Detect which cell encompasses the target text, then output its [X, Y] center coordinate. 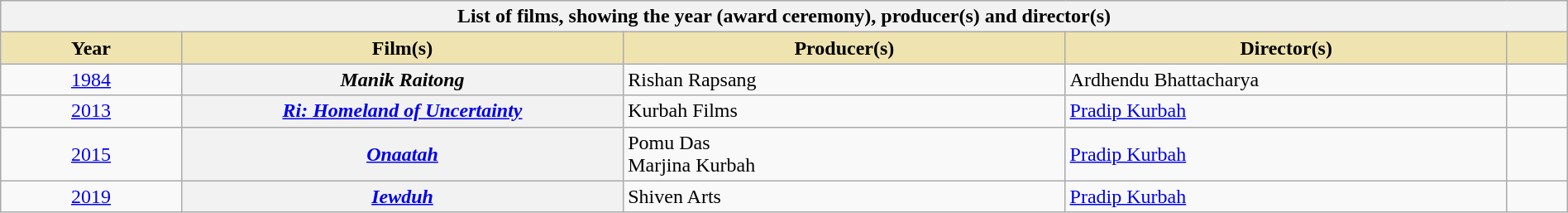
2015 [91, 154]
2019 [91, 196]
Shiven Arts [844, 196]
1984 [91, 80]
Kurbah Films [844, 111]
Director(s) [1286, 48]
Producer(s) [844, 48]
List of films, showing the year (award ceremony), producer(s) and director(s) [784, 17]
Pomu Das Marjina Kurbah [844, 154]
Film(s) [402, 48]
Iewduh [402, 196]
Rishan Rapsang [844, 80]
Year [91, 48]
Manik Raitong [402, 80]
Onaatah [402, 154]
Ri: Homeland of Uncertainty [402, 111]
2013 [91, 111]
Ardhendu Bhattacharya [1286, 80]
